Pinpoint the cell where the given text exists, returning its [x, y] midpoint coordinate. 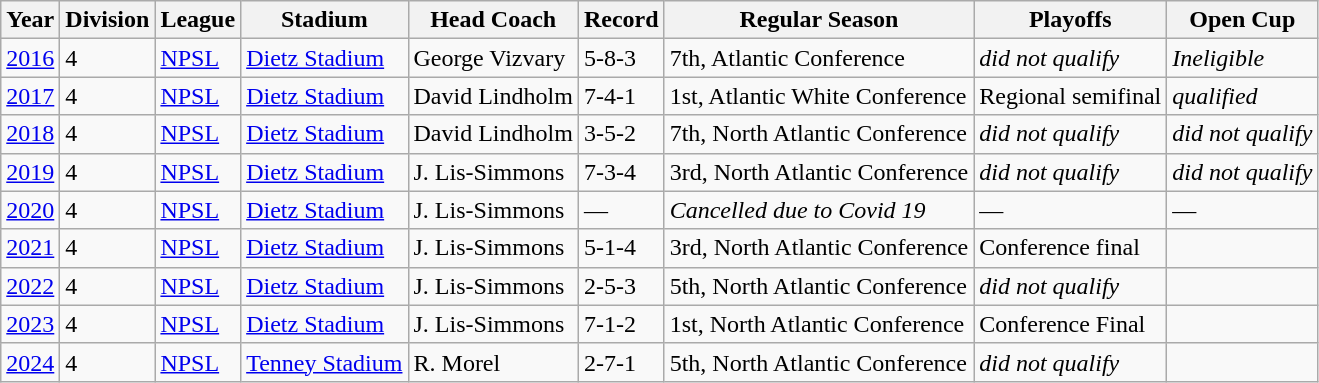
Tenney Stadium [324, 362]
Regional semifinal [1070, 96]
Ineligible [1242, 58]
Conference Final [1070, 324]
2020 [30, 210]
Conference final [1070, 248]
7-4-1 [621, 96]
2024 [30, 362]
2021 [30, 248]
Head Coach [493, 20]
2-7-1 [621, 362]
3-5-2 [621, 134]
7-3-4 [621, 172]
Division [108, 20]
Year [30, 20]
2019 [30, 172]
2-5-3 [621, 286]
1st, North Atlantic Conference [819, 324]
George Vizvary [493, 58]
Regular Season [819, 20]
Record [621, 20]
7th, North Atlantic Conference [819, 134]
2017 [30, 96]
5-1-4 [621, 248]
5-8-3 [621, 58]
Open Cup [1242, 20]
2018 [30, 134]
2023 [30, 324]
7th, Atlantic Conference [819, 58]
2022 [30, 286]
1st, Atlantic White Conference [819, 96]
Cancelled due to Covid 19 [819, 210]
qualified [1242, 96]
2016 [30, 58]
Stadium [324, 20]
Playoffs [1070, 20]
7-1-2 [621, 324]
R. Morel [493, 362]
League [198, 20]
